Pinpoint the cell where the given text exists, returning its [x, y] midpoint coordinate. 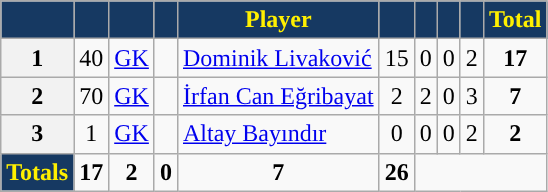
Total [515, 20]
70 [92, 96]
15 [396, 58]
Totals [38, 172]
26 [396, 172]
Player [278, 20]
40 [92, 58]
Dominik Livaković [278, 58]
İrfan Can Eğribayat [278, 96]
Altay Bayındır [278, 134]
